Provide the (x, y) coordinate of the cell's center where the given text is located.  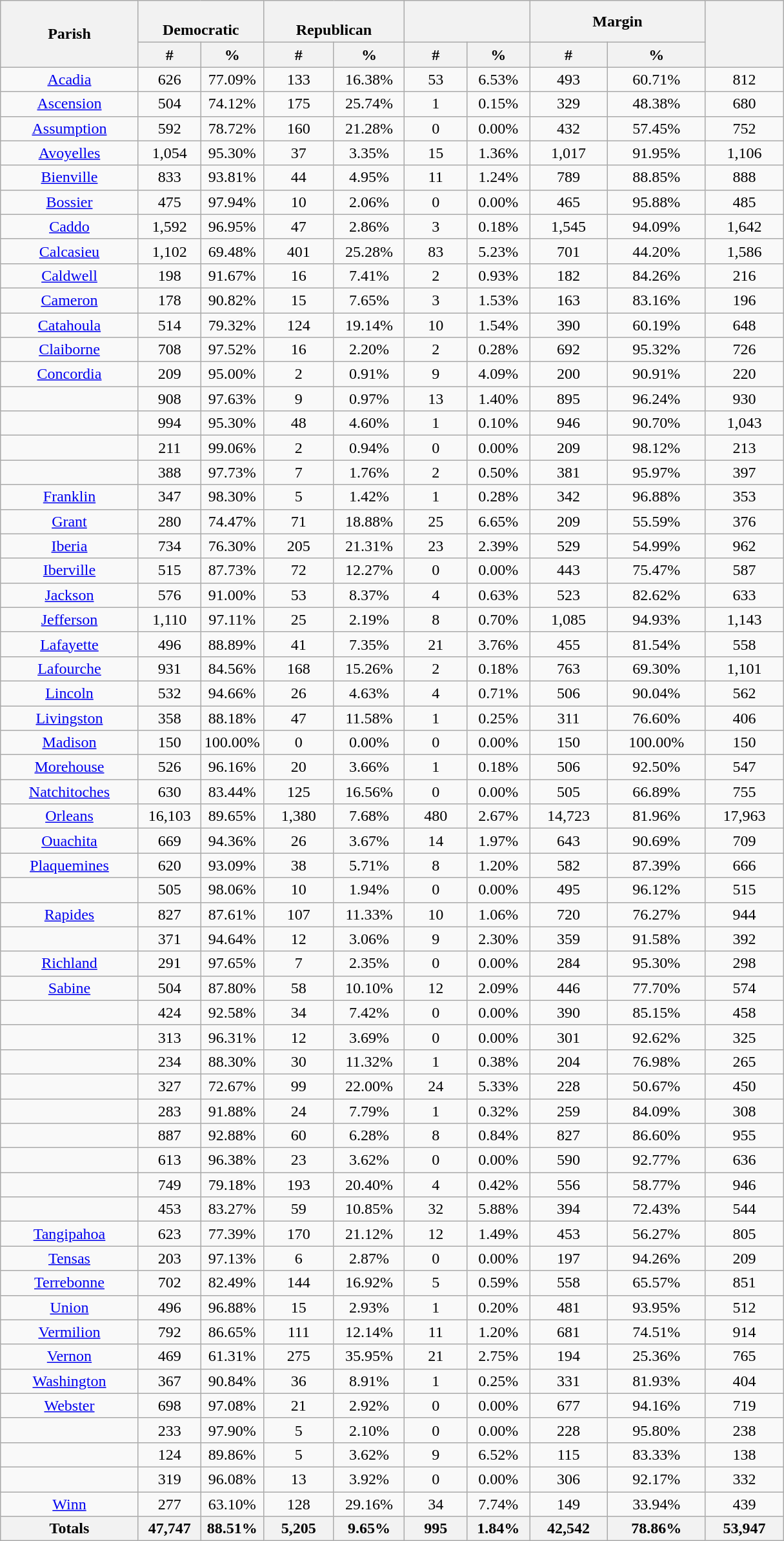
0.42% (498, 1185)
87.73% (232, 570)
805 (745, 1234)
648 (745, 325)
211 (169, 448)
234 (169, 1062)
4.60% (369, 423)
5.23% (498, 251)
556 (569, 1185)
160 (298, 128)
4.95% (369, 177)
18.88% (369, 521)
1.94% (369, 890)
2.86% (369, 227)
79.18% (232, 1185)
Vermilion (70, 1332)
708 (169, 350)
301 (569, 1037)
79.32% (232, 325)
21.12% (369, 1234)
95.97% (656, 472)
92.62% (656, 1037)
789 (569, 177)
485 (745, 202)
1.84% (498, 1529)
74.51% (656, 1332)
895 (569, 399)
Claiborne (70, 350)
98.12% (656, 448)
93.09% (232, 865)
78.86% (656, 1529)
Winn (70, 1504)
526 (169, 767)
544 (745, 1209)
197 (569, 1258)
57.45% (656, 128)
91.00% (232, 595)
1,106 (745, 153)
97.52% (232, 350)
1,586 (745, 251)
450 (745, 1086)
Jackson (70, 595)
1,143 (745, 619)
3.92% (369, 1479)
9.65% (369, 1529)
96.12% (656, 890)
465 (569, 202)
6.53% (498, 79)
493 (569, 79)
198 (169, 276)
6 (298, 1258)
88.30% (232, 1062)
Webster (70, 1405)
7.41% (369, 276)
1,102 (169, 251)
698 (169, 1405)
83.33% (656, 1455)
812 (745, 79)
495 (569, 890)
0.91% (369, 374)
78.72% (232, 128)
443 (569, 570)
Ascension (70, 104)
851 (745, 1283)
96.95% (232, 227)
Madison (70, 743)
76.30% (232, 546)
170 (298, 1234)
291 (169, 963)
Washington (70, 1381)
7.68% (369, 816)
94.93% (656, 619)
81.96% (656, 816)
Calcasieu (70, 251)
125 (298, 792)
95.32% (656, 350)
91.88% (232, 1111)
88.18% (232, 718)
77.39% (232, 1234)
1,054 (169, 153)
71 (298, 521)
11.58% (369, 718)
96.16% (232, 767)
91.58% (656, 939)
69.30% (656, 669)
306 (569, 1479)
Iberia (70, 546)
5.88% (498, 1209)
7.74% (498, 1504)
89.65% (232, 816)
72.43% (656, 1209)
6.65% (498, 521)
1,043 (745, 423)
38 (298, 865)
Bossier (70, 202)
284 (569, 963)
406 (745, 718)
681 (569, 1332)
138 (745, 1455)
Caldwell (70, 276)
792 (169, 1332)
204 (569, 1062)
763 (569, 669)
66.89% (656, 792)
327 (169, 1086)
Sabine (70, 988)
480 (436, 816)
702 (169, 1283)
587 (745, 570)
8.91% (369, 1381)
755 (745, 792)
96.24% (656, 399)
77.70% (656, 988)
11.33% (369, 914)
238 (745, 1430)
94.64% (232, 939)
439 (745, 1504)
547 (745, 767)
720 (569, 914)
765 (745, 1356)
16.56% (369, 792)
3.66% (369, 767)
701 (569, 251)
196 (745, 300)
7.35% (369, 644)
56.27% (656, 1234)
0.38% (498, 1062)
2.87% (369, 1258)
87.61% (232, 914)
193 (298, 1185)
Totals (70, 1529)
458 (745, 1012)
0.93% (498, 276)
469 (169, 1356)
90.04% (656, 693)
3.67% (369, 841)
95.80% (656, 1430)
347 (169, 497)
96.38% (232, 1160)
719 (745, 1405)
72 (298, 570)
0.32% (498, 1111)
88.51% (232, 1529)
10.10% (369, 988)
92.88% (232, 1136)
81.93% (656, 1381)
962 (745, 546)
128 (298, 1504)
55.59% (656, 521)
2.92% (369, 1405)
163 (569, 300)
99.06% (232, 448)
332 (745, 1479)
1.06% (498, 914)
3.35% (369, 153)
1.24% (498, 177)
97.11% (232, 619)
97.65% (232, 963)
95.00% (232, 374)
220 (745, 374)
2.35% (369, 963)
265 (745, 1062)
12.27% (369, 570)
311 (569, 718)
47,747 (169, 1529)
88.89% (232, 644)
Tensas (70, 1258)
2.19% (369, 619)
61.31% (232, 1356)
523 (569, 595)
562 (745, 693)
96.08% (232, 1479)
97.13% (232, 1258)
Acadia (70, 79)
92.17% (656, 1479)
144 (298, 1283)
22.00% (369, 1086)
2.09% (498, 988)
60.19% (656, 325)
203 (169, 1258)
200 (569, 374)
514 (169, 325)
Franklin (70, 497)
16.38% (369, 79)
1.49% (498, 1234)
36 (298, 1381)
54.99% (656, 546)
Concordia (70, 374)
623 (169, 1234)
275 (298, 1356)
Richland (70, 963)
85.15% (656, 1012)
82.49% (232, 1283)
5,205 (298, 1529)
994 (169, 423)
308 (745, 1111)
86.60% (656, 1136)
21.28% (369, 128)
69.48% (232, 251)
77.09% (232, 79)
97.94% (232, 202)
94.66% (232, 693)
630 (169, 792)
53,947 (745, 1529)
576 (169, 595)
41 (298, 644)
97.90% (232, 1430)
Natchitoches (70, 792)
94.26% (656, 1258)
283 (169, 1111)
83.16% (656, 300)
216 (745, 276)
397 (745, 472)
44 (298, 177)
Orleans (70, 816)
887 (169, 1136)
83 (436, 251)
60 (298, 1136)
Assumption (70, 128)
21.31% (369, 546)
17,963 (745, 816)
65.57% (656, 1283)
6.52% (498, 1455)
99 (298, 1086)
0.15% (498, 104)
2.10% (369, 1430)
2.06% (369, 202)
25.28% (369, 251)
48.38% (656, 104)
392 (745, 939)
381 (569, 472)
633 (745, 595)
280 (169, 521)
259 (569, 1111)
0.59% (498, 1283)
44.20% (656, 251)
475 (169, 202)
1.76% (369, 472)
94.36% (232, 841)
Livingston (70, 718)
532 (169, 693)
1,545 (569, 227)
93.95% (656, 1307)
995 (436, 1529)
133 (298, 79)
Lincoln (70, 693)
15.26% (369, 669)
574 (745, 988)
Lafourche (70, 669)
277 (169, 1504)
298 (745, 963)
87.80% (232, 988)
92.77% (656, 1160)
81.54% (656, 644)
233 (169, 1430)
Lafayette (70, 644)
72.67% (232, 1086)
74.12% (232, 104)
3.76% (498, 644)
90.91% (656, 374)
944 (745, 914)
5.71% (369, 865)
709 (745, 841)
2.20% (369, 350)
90.82% (232, 300)
620 (169, 865)
182 (569, 276)
Parish (70, 34)
666 (745, 865)
Avoyelles (70, 153)
680 (745, 104)
726 (745, 350)
0.84% (498, 1136)
325 (745, 1037)
91.95% (656, 153)
50.67% (656, 1086)
58 (298, 988)
10.85% (369, 1209)
3.69% (369, 1037)
359 (569, 939)
930 (745, 399)
14 (436, 841)
446 (569, 988)
1.54% (498, 325)
20.40% (369, 1185)
2.39% (498, 546)
353 (745, 497)
29.16% (369, 1504)
19.14% (369, 325)
0.94% (369, 448)
4.63% (369, 693)
96.31% (232, 1037)
59 (298, 1209)
Plaquemines (70, 865)
84.26% (656, 276)
1.97% (498, 841)
0.10% (498, 423)
25.36% (656, 1356)
63.10% (232, 1504)
35.95% (369, 1356)
89.86% (232, 1455)
87.39% (656, 865)
1,110 (169, 619)
749 (169, 1185)
Grant (70, 521)
Morehouse (70, 767)
833 (169, 177)
91.67% (232, 276)
98.30% (232, 497)
32 (436, 1209)
Caddo (70, 227)
86.65% (232, 1332)
Cameron (70, 300)
636 (745, 1160)
7.65% (369, 300)
7.42% (369, 1012)
98.06% (232, 890)
205 (298, 546)
84.56% (232, 669)
84.09% (656, 1111)
424 (169, 1012)
914 (745, 1332)
76.27% (656, 914)
1,642 (745, 227)
Bienville (70, 177)
92.50% (656, 767)
908 (169, 399)
512 (745, 1307)
1.36% (498, 153)
Tangipahoa (70, 1234)
111 (298, 1332)
76.60% (656, 718)
115 (569, 1455)
97.63% (232, 399)
Jefferson (70, 619)
432 (569, 128)
1.53% (498, 300)
175 (298, 104)
194 (569, 1356)
1,592 (169, 227)
0.97% (369, 399)
1,085 (569, 619)
592 (169, 128)
92.58% (232, 1012)
404 (745, 1381)
97.08% (232, 1405)
1,017 (569, 153)
331 (569, 1381)
7.79% (369, 1111)
613 (169, 1160)
1.42% (369, 497)
888 (745, 177)
Vernon (70, 1356)
394 (569, 1209)
0.20% (498, 1307)
371 (169, 939)
692 (569, 350)
329 (569, 104)
90.84% (232, 1381)
Republican (334, 22)
12.14% (369, 1332)
42,542 (569, 1529)
2.75% (498, 1356)
677 (569, 1405)
0.70% (498, 619)
6.28% (369, 1136)
83.27% (232, 1209)
Ouachita (70, 841)
481 (569, 1307)
2.93% (369, 1307)
Democratic (201, 22)
582 (569, 865)
0.71% (498, 693)
0.50% (498, 472)
149 (569, 1504)
94.09% (656, 227)
5.33% (498, 1086)
955 (745, 1136)
358 (169, 718)
Margin (618, 22)
37 (298, 153)
529 (569, 546)
342 (569, 497)
11.32% (369, 1062)
82.62% (656, 595)
58.77% (656, 1185)
178 (169, 300)
16,103 (169, 816)
88.85% (656, 177)
4.09% (498, 374)
168 (298, 669)
401 (298, 251)
16.92% (369, 1283)
313 (169, 1037)
20 (298, 767)
2.30% (498, 939)
319 (169, 1479)
626 (169, 79)
48 (298, 423)
Rapides (70, 914)
213 (745, 448)
Iberville (70, 570)
25.74% (369, 104)
14,723 (569, 816)
107 (298, 914)
94.16% (656, 1405)
376 (745, 521)
97.73% (232, 472)
669 (169, 841)
367 (169, 1381)
455 (569, 644)
60.71% (656, 79)
643 (569, 841)
83.44% (232, 792)
33.94% (656, 1504)
90.69% (656, 841)
1,101 (745, 669)
0.63% (498, 595)
734 (169, 546)
95.88% (656, 202)
Catahoula (70, 325)
Union (70, 1307)
931 (169, 669)
75.47% (656, 570)
388 (169, 472)
3.06% (369, 939)
752 (745, 128)
1,380 (298, 816)
Terrebonne (70, 1283)
2.67% (498, 816)
30 (298, 1062)
8.37% (369, 595)
93.81% (232, 177)
90.70% (656, 423)
1.40% (498, 399)
76.98% (656, 1062)
590 (569, 1160)
74.47% (232, 521)
